Extract the (x, y) coordinate from the center of the cell holding the provided text.  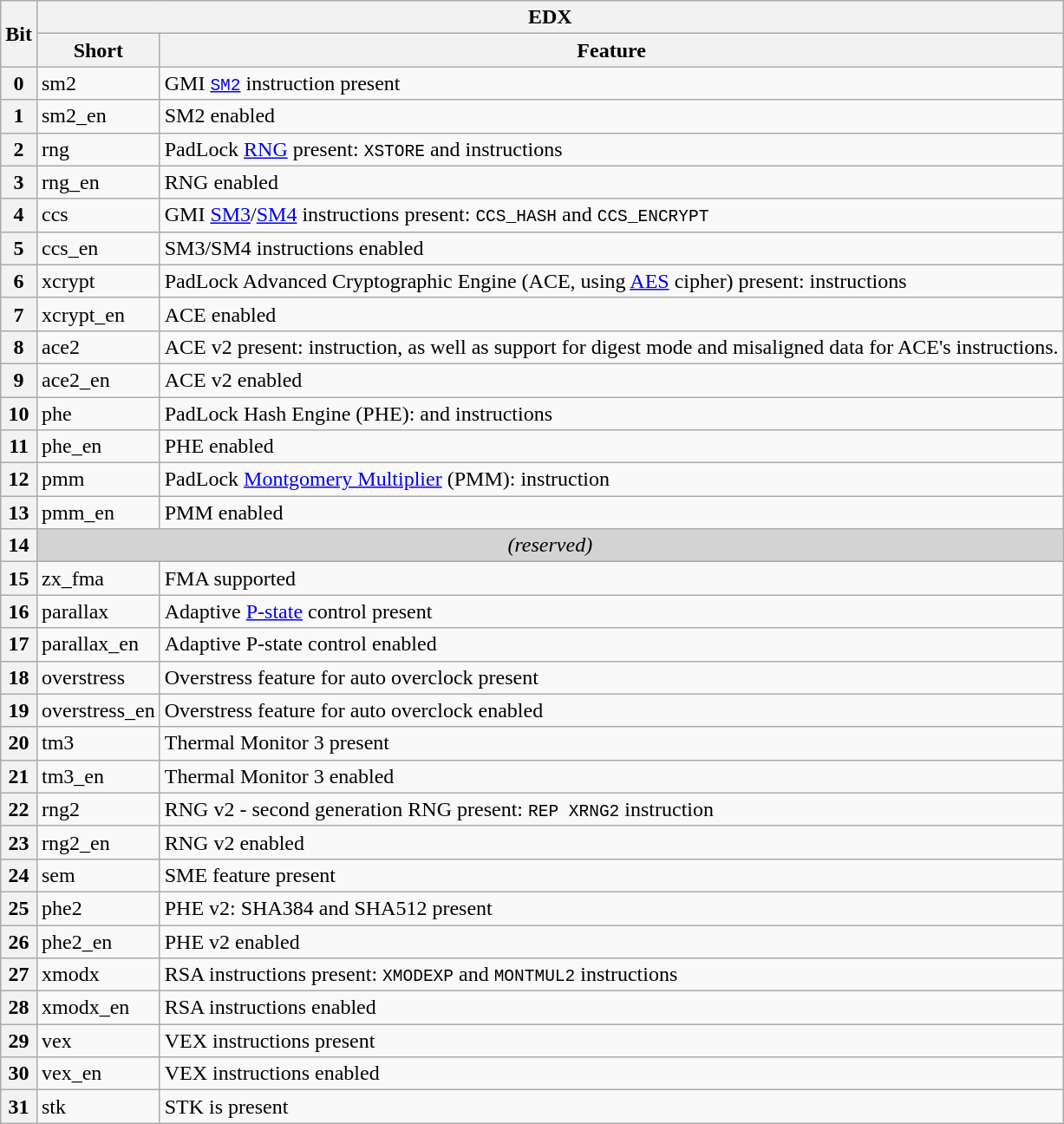
Overstress feature for auto overclock present (611, 677)
7 (19, 314)
25 (19, 908)
overstress_en (98, 710)
4 (19, 215)
(reserved) (550, 546)
RSA instructions present: XMODEXP and MONTMUL2 instructions (611, 975)
9 (19, 380)
Short (98, 50)
ACE v2 present: instruction, as well as support for digest mode and misaligned data for ACE's instructions. (611, 347)
SME feature present (611, 875)
Thermal Monitor 3 present (611, 743)
phe2 (98, 908)
RNG v2 - second generation RNG present: REP XRNG2 instruction (611, 809)
overstress (98, 677)
16 (19, 611)
phe_en (98, 447)
ccs (98, 215)
ACE enabled (611, 314)
Feature (611, 50)
vex_en (98, 1074)
stk (98, 1107)
pmm (98, 480)
tm3 (98, 743)
RNG enabled (611, 182)
PHE enabled (611, 447)
ACE v2 enabled (611, 380)
ace2 (98, 347)
19 (19, 710)
rng2_en (98, 842)
23 (19, 842)
15 (19, 578)
sm2 (98, 83)
STK is present (611, 1107)
Adaptive P-state control present (611, 611)
18 (19, 677)
VEX instructions enabled (611, 1074)
21 (19, 776)
1 (19, 116)
26 (19, 941)
PHE v2: SHA384 and SHA512 present (611, 908)
PadLock RNG present: XSTORE and instructions (611, 149)
RNG v2 enabled (611, 842)
PadLock Hash Engine (PHE): and instructions (611, 414)
rng (98, 149)
phe (98, 414)
Overstress feature for auto overclock enabled (611, 710)
22 (19, 809)
13 (19, 513)
2 (19, 149)
Thermal Monitor 3 enabled (611, 776)
rng2 (98, 809)
30 (19, 1074)
pmm_en (98, 513)
24 (19, 875)
PHE v2 enabled (611, 941)
ace2_en (98, 380)
27 (19, 975)
xmodx (98, 975)
31 (19, 1107)
ccs_en (98, 248)
RSA instructions enabled (611, 1008)
tm3_en (98, 776)
xmodx_en (98, 1008)
8 (19, 347)
20 (19, 743)
17 (19, 644)
GMI SM2 instruction present (611, 83)
5 (19, 248)
sem (98, 875)
SM2 enabled (611, 116)
28 (19, 1008)
0 (19, 83)
3 (19, 182)
14 (19, 546)
zx_fma (98, 578)
phe2_en (98, 941)
EDX (550, 17)
6 (19, 281)
11 (19, 447)
Bit (19, 34)
parallax (98, 611)
GMI SM3/SM4 instructions present: CCS_HASH and CCS_ENCRYPT (611, 215)
12 (19, 480)
vex (98, 1041)
FMA supported (611, 578)
xcrypt_en (98, 314)
parallax_en (98, 644)
SM3/SM4 instructions enabled (611, 248)
PadLock Montgomery Multiplier (PMM): instruction (611, 480)
rng_en (98, 182)
PMM enabled (611, 513)
10 (19, 414)
29 (19, 1041)
PadLock Advanced Cryptographic Engine (ACE, using AES cipher) present: instructions (611, 281)
VEX instructions present (611, 1041)
xcrypt (98, 281)
sm2_en (98, 116)
Adaptive P-state control enabled (611, 644)
